Scan for the cell matching the given text and deliver its (X, Y) coordinate at center. 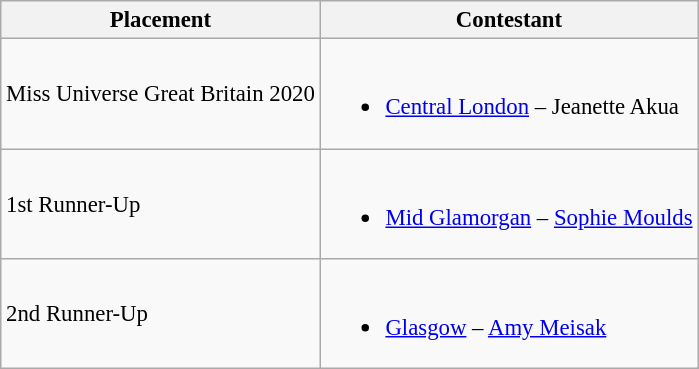
Glasgow – Amy Meisak (509, 314)
Contestant (509, 20)
2nd Runner-Up (160, 314)
Placement (160, 20)
Miss Universe Great Britain 2020 (160, 94)
Mid Glamorgan – Sophie Moulds (509, 204)
Central London – Jeanette Akua (509, 94)
1st Runner-Up (160, 204)
